Return the (X, Y) coordinate for the center point of the cell that contains the specified text.  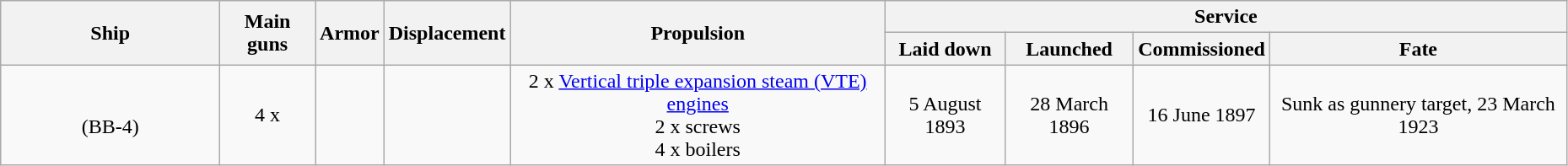
Launched (1070, 49)
4 x (268, 115)
16 June 1897 (1202, 115)
Armor (350, 33)
5 August 1893 (945, 115)
Main guns (268, 33)
Laid down (945, 49)
Commissioned (1202, 49)
Ship (110, 33)
Fate (1418, 49)
Propulsion (698, 33)
28 March 1896 (1070, 115)
Service (1226, 17)
2 x Vertical triple expansion steam (VTE) engines2 x screws4 x boilers (698, 115)
Sunk as gunnery target, 23 March 1923 (1418, 115)
(BB-4) (110, 115)
Displacement (447, 33)
